Find where the given text appears and provide that cell's center as [x, y] coordinate. 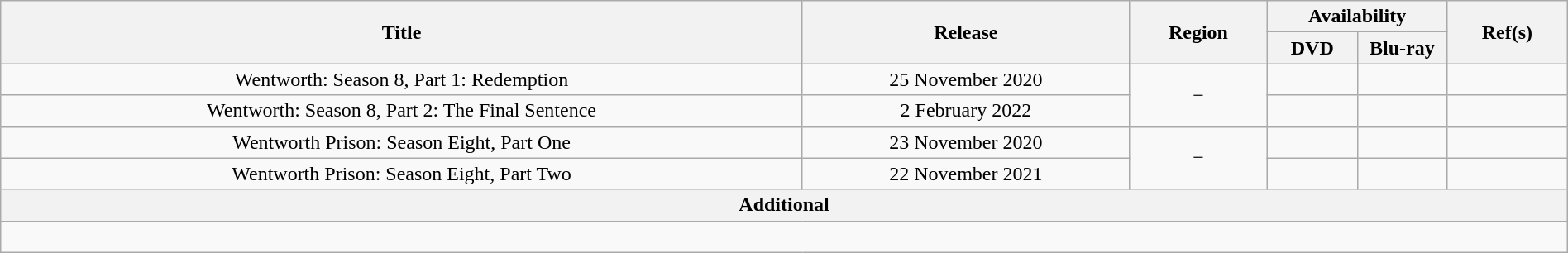
Blu-ray [1403, 48]
Wentworth: Season 8, Part 1: Redemption [402, 79]
Title [402, 32]
Additional [784, 205]
Wentworth Prison: Season Eight, Part Two [402, 174]
Wentworth: Season 8, Part 2: The Final Sentence [402, 111]
25 November 2020 [966, 79]
Availability [1356, 17]
Ref(s) [1508, 32]
22 November 2021 [966, 174]
Region [1198, 32]
Wentworth Prison: Season Eight, Part One [402, 142]
2 February 2022 [966, 111]
23 November 2020 [966, 142]
DVD [1312, 48]
Release [966, 32]
